For the text-containing cell, return its midpoint in (X, Y) coordinate format. 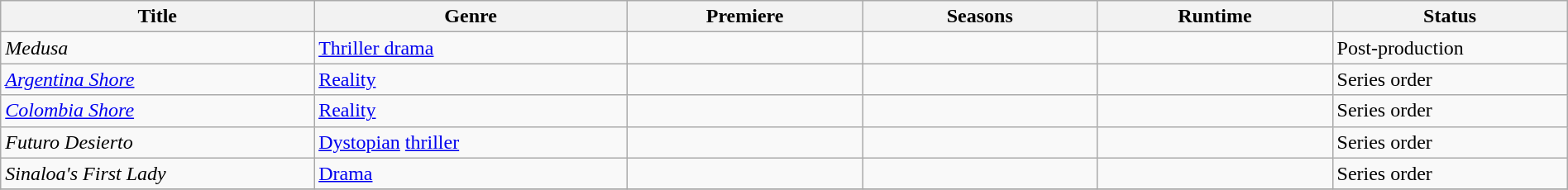
Drama (471, 173)
Medusa (157, 48)
Premiere (745, 17)
Post-production (1450, 48)
Status (1450, 17)
Thriller drama (471, 48)
Dystopian thriller (471, 142)
Futuro Desierto (157, 142)
Title (157, 17)
Colombia Shore (157, 111)
Sinaloa's First Lady (157, 173)
Runtime (1215, 17)
Seasons (980, 17)
Argentina Shore (157, 79)
Genre (471, 17)
